Identify which cell holds the provided text, then report its [x, y] central coordinate. 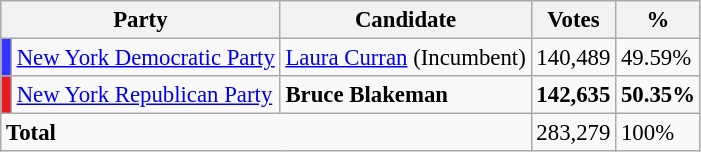
New York Democratic Party [146, 58]
49.59% [658, 58]
100% [658, 133]
Candidate [406, 20]
Total [266, 133]
50.35% [658, 95]
New York Republican Party [146, 95]
142,635 [574, 95]
140,489 [574, 58]
283,279 [574, 133]
Bruce Blakeman [406, 95]
Votes [574, 20]
% [658, 20]
Party [140, 20]
Laura Curran (Incumbent) [406, 58]
